From the cell containing the given text, extract its center point as (X, Y) coordinate. 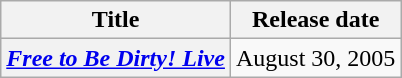
August 30, 2005 (315, 58)
Free to Be Dirty! Live (116, 58)
Release date (315, 20)
Title (116, 20)
